Return [x, y] of the center of cell containing provided text 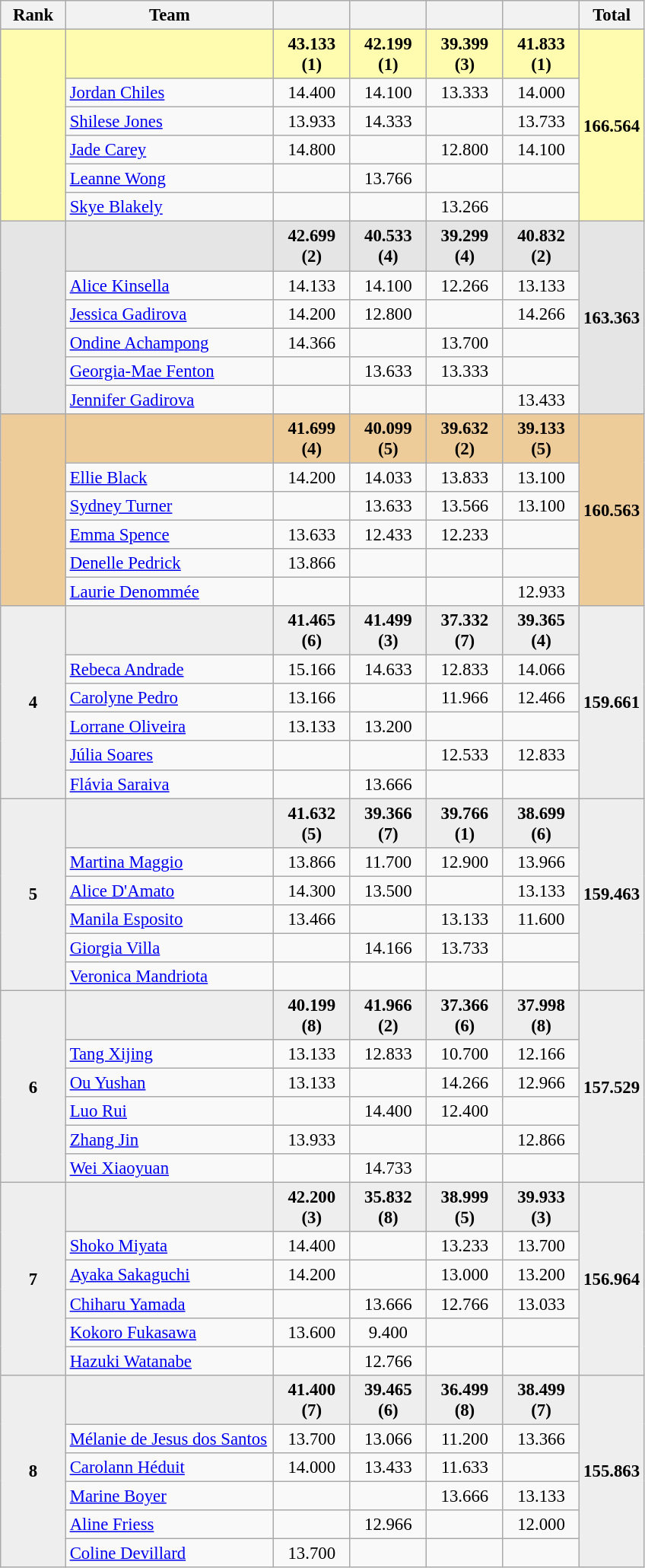
Ou Yushan [169, 1083]
Alice Kinsella [169, 285]
Flávia Saraiva [169, 784]
13.766 [388, 179]
15.166 [312, 670]
14.033 [388, 477]
41.400 (7) [312, 1399]
38.499 (7) [542, 1399]
Jordan Chiles [169, 93]
13.966 [542, 862]
13.833 [465, 477]
40.533 (4) [388, 247]
39.465 (6) [388, 1399]
Sydney Turner [169, 506]
12.233 [465, 534]
Alice D'Amato [169, 891]
Tang Xijing [169, 1054]
Laurie Denommée [169, 592]
Ellie Black [169, 477]
39.365 (4) [542, 630]
42.200 (3) [312, 1207]
11.633 [465, 1468]
Luo Rui [169, 1111]
Aline Friess [169, 1525]
Jennifer Gadirova [169, 400]
8 [33, 1471]
Shoko Miyata [169, 1246]
166.564 [612, 126]
157.529 [612, 1087]
12.466 [542, 698]
12.533 [465, 756]
Carolann Héduit [169, 1468]
9.400 [388, 1332]
Júlia Soares [169, 756]
39.766 (1) [465, 824]
41.699 (4) [312, 438]
41.499 (3) [388, 630]
4 [33, 702]
13.233 [465, 1246]
13.600 [312, 1332]
Ondine Achampong [169, 343]
159.661 [612, 702]
155.863 [612, 1471]
38.999 (5) [465, 1207]
37.998 (8) [542, 1015]
14.733 [388, 1168]
39.399 (3) [465, 55]
41.632 (5) [312, 824]
10.700 [465, 1054]
Zhang Jin [169, 1140]
Veronica Mandriota [169, 977]
12.900 [465, 862]
13.266 [465, 208]
Manila Esposito [169, 919]
13.033 [542, 1304]
Rebeca Andrade [169, 670]
Giorgia Villa [169, 948]
159.463 [612, 895]
Martina Maggio [169, 862]
Chiharu Yamada [169, 1304]
Emma Spence [169, 534]
Jessica Gadirova [169, 314]
41.966 (2) [388, 1015]
156.964 [612, 1279]
14.633 [388, 670]
7 [33, 1279]
Hazuki Watanabe [169, 1361]
12.933 [542, 592]
39.299 (4) [465, 247]
Shilese Jones [169, 122]
160.563 [612, 510]
35.832 (8) [388, 1207]
Georgia-Mae Fenton [169, 371]
39.632 (2) [465, 438]
12.166 [542, 1054]
11.600 [542, 919]
13.000 [465, 1275]
37.332 (7) [465, 630]
14.166 [388, 948]
Lorrane Oliveira [169, 727]
Total [612, 15]
41.833 (1) [542, 55]
39.933 (3) [542, 1207]
40.099 (5) [388, 438]
Jade Carey [169, 150]
14.133 [312, 285]
12.266 [465, 285]
Rank [33, 15]
Carolyne Pedro [169, 698]
42.699 (2) [312, 247]
14.066 [542, 670]
13.166 [312, 698]
Mélanie de Jesus dos Santos [169, 1439]
13.366 [542, 1439]
39.133 (5) [542, 438]
13.500 [388, 891]
Denelle Pedrick [169, 563]
5 [33, 895]
11.200 [465, 1439]
11.700 [388, 862]
14.800 [312, 150]
Wei Xiaoyuan [169, 1168]
Kokoro Fukasawa [169, 1332]
11.966 [465, 698]
6 [33, 1087]
43.133 (1) [312, 55]
13.066 [388, 1439]
40.199 (8) [312, 1015]
12.400 [465, 1111]
42.199 (1) [388, 55]
37.366 (6) [465, 1015]
Coline Devillard [169, 1553]
12.866 [542, 1140]
14.333 [388, 122]
Skye Blakely [169, 208]
36.499 (8) [465, 1399]
41.465 (6) [312, 630]
163.363 [612, 318]
Marine Boyer [169, 1496]
Leanne Wong [169, 179]
12.000 [542, 1525]
14.300 [312, 891]
39.366 (7) [388, 824]
38.699 (6) [542, 824]
40.832 (2) [542, 247]
12.433 [388, 534]
13.466 [312, 919]
Team [169, 15]
Ayaka Sakaguchi [169, 1275]
13.566 [465, 506]
14.366 [312, 343]
